Determine the [x, y] coordinate at the center of the cell enclosing the given text.  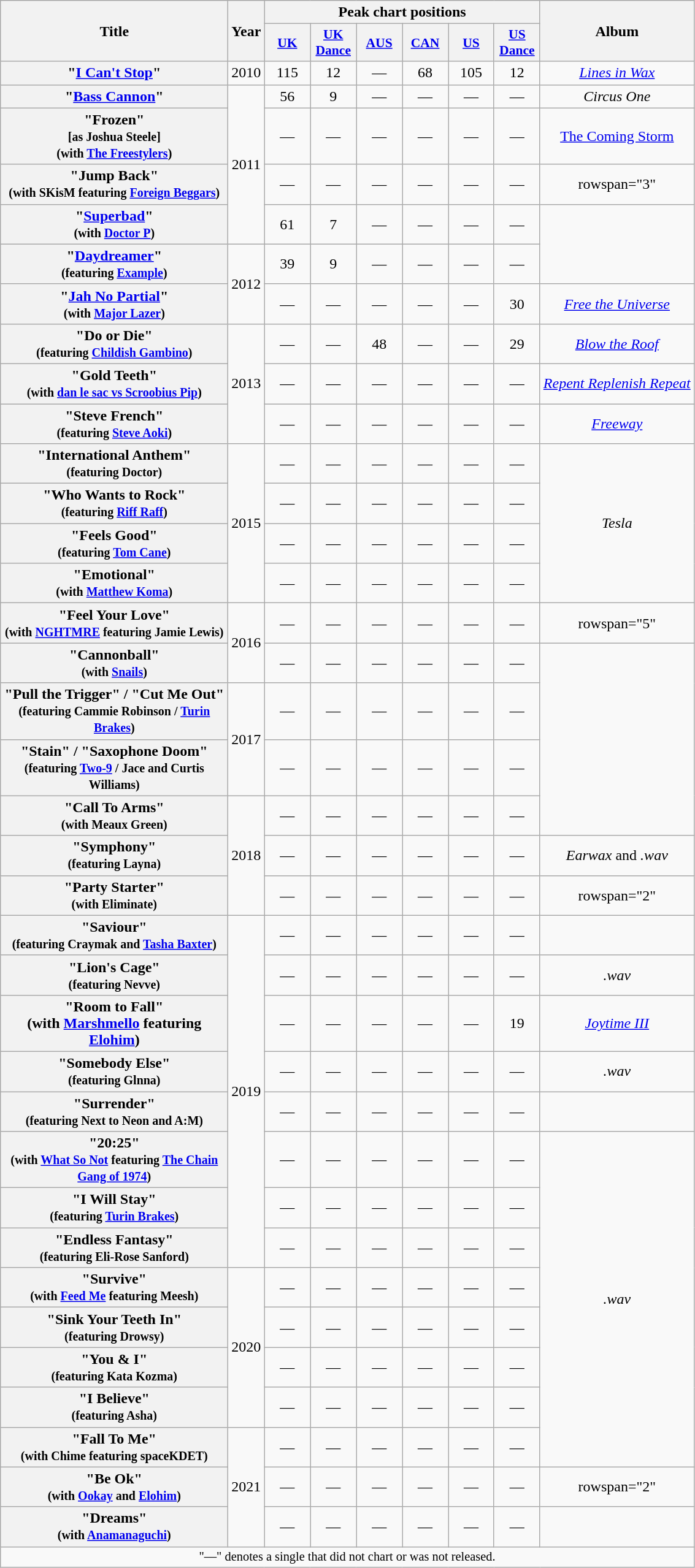
2018 [247, 856]
UK [287, 43]
"Gold Teeth"(with dan le sac vs Scroobius Pip) [114, 384]
"—" denotes a single that did not chart or was not released. [347, 1557]
"Dreams" (with Anamanaguchi) [114, 1526]
2017 [247, 739]
Repent Replenish Repeat [617, 384]
rowspan="5" [617, 623]
"Fall To Me" (with Chime featuring spaceKDET) [114, 1447]
"Jump Back"(with SKisM featuring Foreign Beggars) [114, 184]
"20:25" (with What So Not featuring The Chain Gang of 1974) [114, 1160]
"Who Wants to Rock"(featuring Riff Raff) [114, 504]
Year [247, 31]
Circus One [617, 96]
"Somebody Else" (featuring Glnna) [114, 1071]
Title [114, 31]
Album [617, 31]
"Saviour" (featuring Craymak and Tasha Baxter) [114, 935]
"Symphony" (featuring Layna) [114, 856]
19 [516, 1023]
Free the Universe [617, 304]
61 [287, 224]
Blow the Roof [617, 343]
"Surrender" (featuring Next to Neon and A:M) [114, 1111]
2013 [247, 384]
2016 [247, 643]
115 [287, 73]
CAN [426, 43]
US [471, 43]
Lines in Wax [617, 73]
"Jah No Partial"(with Major Lazer) [114, 304]
2020 [247, 1347]
56 [287, 96]
7 [334, 224]
30 [516, 304]
"Be Ok" (with Ookay and Elohim) [114, 1487]
AUS [379, 43]
"International Anthem"(featuring Doctor) [114, 463]
"Feel Your Love"(with NGHTMRE featuring Jamie Lewis) [114, 623]
2010 [247, 73]
"Frozen"[as Joshua Steele](with The Freestylers) [114, 136]
"You & I" (featuring Kata Kozma) [114, 1367]
"Room to Fall" (with Marshmello featuring Elohim) [114, 1023]
2021 [247, 1487]
"Sink Your Teeth In" (featuring Drowsy) [114, 1328]
"Superbad"(with Doctor P) [114, 224]
2019 [247, 1091]
"Bass Cannon" [114, 96]
2012 [247, 284]
"Endless Fantasy" (featuring Eli-Rose Sanford) [114, 1248]
Freeway [617, 423]
"Emotional"(with Matthew Koma) [114, 584]
48 [379, 343]
2011 [247, 164]
"I Will Stay" (featuring Turin Brakes) [114, 1208]
"Pull the Trigger" / "Cut Me Out"(featuring Cammie Robinson / Turin Brakes) [114, 711]
"Daydreamer"(featuring Example) [114, 264]
105 [471, 73]
68 [426, 73]
Peak chart positions [402, 12]
Earwax and .wav [617, 856]
"Lion's Cage" (featuring Nevve) [114, 975]
"Cannonball"(with Snails) [114, 663]
"Feels Good"(featuring Tom Cane) [114, 543]
"Stain" / "Saxophone Doom"(featuring Two-9 / Jace and Curtis Williams) [114, 767]
29 [516, 343]
"I Believe" (featuring Asha) [114, 1407]
The Coming Storm [617, 136]
UKDance [334, 43]
"Call To Arms" (with Meaux Green) [114, 815]
"Survive" (with Feed Me featuring Meesh) [114, 1287]
"Party Starter" (with Eliminate) [114, 895]
"Do or Die"(featuring Childish Gambino) [114, 343]
"Steve French"(featuring Steve Aoki) [114, 423]
39 [287, 264]
Tesla [617, 523]
2015 [247, 523]
rowspan="3" [617, 184]
USDance [516, 43]
Joytime III [617, 1023]
"I Can't Stop" [114, 73]
